Determine the [x, y] coordinate at the center of the cell enclosing the given text.  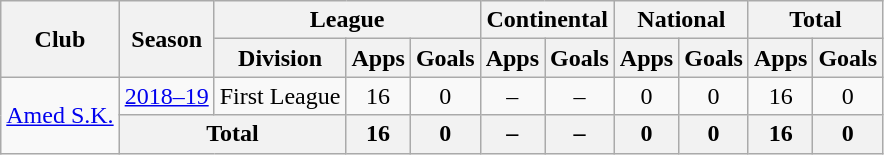
2018–19 [166, 96]
First League [280, 96]
National [681, 20]
Club [60, 39]
Continental [547, 20]
Amed S.K. [60, 115]
Season [166, 39]
League [347, 20]
Division [280, 58]
